Search for the cell housing the specified text and yield its [X, Y] center coordinate. 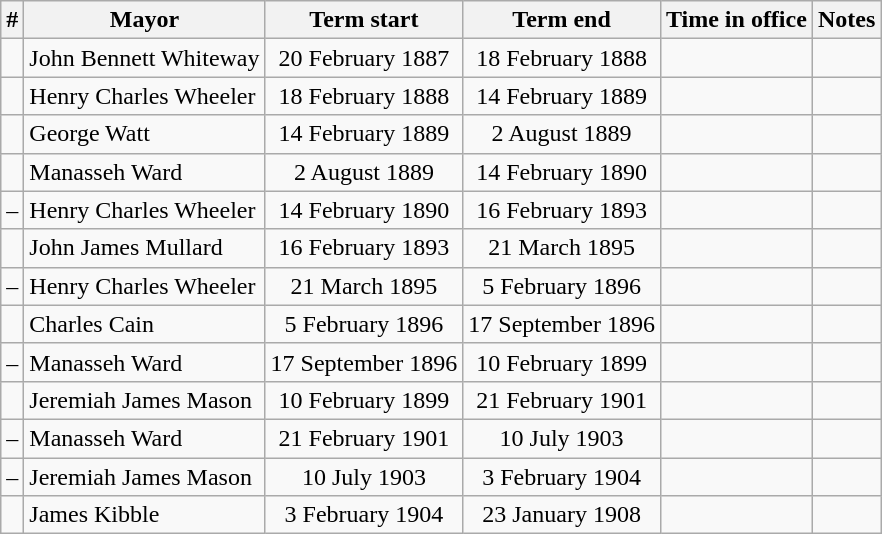
George Watt [144, 134]
Time in office [736, 20]
20 February 1887 [364, 58]
23 January 1908 [562, 515]
Term start [364, 20]
James Kibble [144, 515]
Term end [562, 20]
John James Mullard [144, 248]
# [12, 20]
Mayor [144, 20]
John Bennett Whiteway [144, 58]
Notes [846, 20]
Charles Cain [144, 324]
